Detect which cell encompasses the target text, then output its (X, Y) center coordinate. 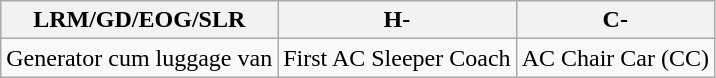
H- (397, 20)
C- (615, 20)
AC Chair Car (CC) (615, 58)
First AC Sleeper Coach (397, 58)
Generator cum luggage van (140, 58)
LRM/GD/EOG/SLR (140, 20)
